Scan for the cell matching the given text and deliver its [X, Y] coordinate at center. 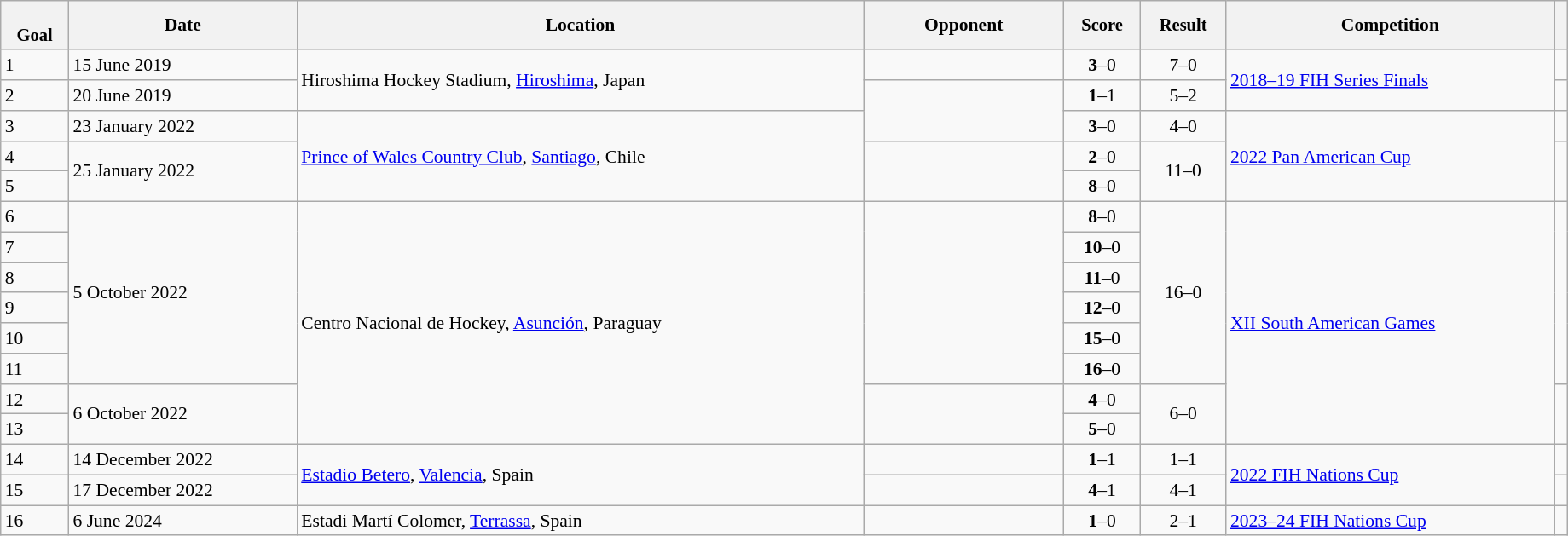
Location [580, 26]
2–1 [1183, 521]
15 [35, 491]
6 October 2022 [182, 414]
9 [35, 308]
14 December 2022 [182, 460]
16 [35, 521]
Goal [35, 26]
2018–19 FIH Series Finals [1390, 80]
5 [35, 187]
10–0 [1102, 248]
Date [182, 26]
Hiroshima Hockey Stadium, Hiroshima, Japan [580, 80]
5–0 [1102, 429]
Centro Nacional de Hockey, Asunción, Paraguay [580, 324]
20 June 2019 [182, 95]
2–0 [1102, 157]
6 [35, 217]
12–0 [1102, 308]
7–0 [1183, 66]
XII South American Games [1390, 324]
Opponent [963, 26]
2022 Pan American Cup [1390, 157]
11 [35, 369]
Result [1183, 26]
2023–24 FIH Nations Cup [1390, 521]
Estadio Betero, Valencia, Spain [580, 475]
8 [35, 278]
25 January 2022 [182, 172]
17 December 2022 [182, 491]
1–0 [1102, 521]
12 [35, 400]
Competition [1390, 26]
13 [35, 429]
2022 FIH Nations Cup [1390, 475]
Prince of Wales Country Club, Santiago, Chile [580, 157]
1 [35, 66]
3 [35, 126]
5 October 2022 [182, 293]
15–0 [1102, 338]
6 June 2024 [182, 521]
7 [35, 248]
14 [35, 460]
23 January 2022 [182, 126]
5–2 [1183, 95]
6–0 [1183, 414]
Score [1102, 26]
10 [35, 338]
Estadi Martí Colomer, Terrassa, Spain [580, 521]
2 [35, 95]
4 [35, 157]
15 June 2019 [182, 66]
